Identify which cell holds the provided text, then report its [X, Y] central coordinate. 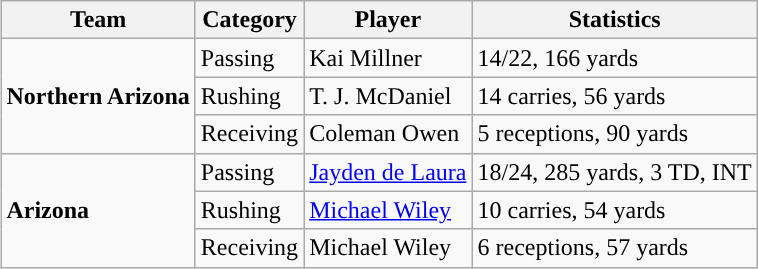
Player [388, 20]
Coleman Owen [388, 134]
5 receptions, 90 yards [614, 134]
18/24, 285 yards, 3 TD, INT [614, 172]
Jayden de Laura [388, 172]
14 carries, 56 yards [614, 96]
14/22, 166 yards [614, 58]
Team [98, 20]
Kai Millner [388, 58]
Northern Arizona [98, 96]
10 carries, 54 yards [614, 210]
Statistics [614, 20]
Category [249, 20]
T. J. McDaniel [388, 96]
6 receptions, 57 yards [614, 248]
Arizona [98, 210]
